Pinpoint the cell where the given text exists, returning its (x, y) midpoint coordinate. 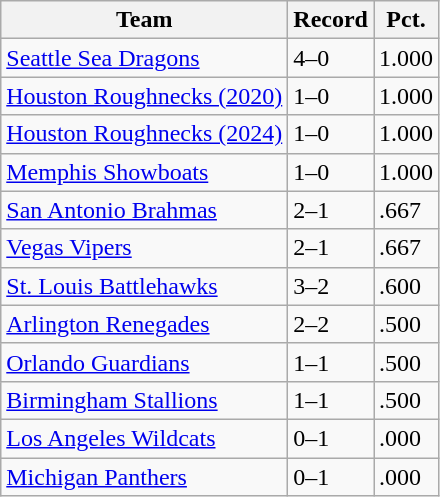
Seattle Sea Dragons (144, 58)
Pct. (406, 20)
2–2 (331, 324)
Arlington Renegades (144, 324)
Orlando Guardians (144, 362)
Los Angeles Wildcats (144, 438)
Houston Roughnecks (2020) (144, 96)
St. Louis Battlehawks (144, 286)
Birmingham Stallions (144, 400)
San Antonio Brahmas (144, 210)
Michigan Panthers (144, 477)
Team (144, 20)
Record (331, 20)
3–2 (331, 286)
.600 (406, 286)
Houston Roughnecks (2024) (144, 134)
Memphis Showboats (144, 172)
4–0 (331, 58)
Vegas Vipers (144, 248)
